Detect which cell encompasses the target text, then output its [X, Y] center coordinate. 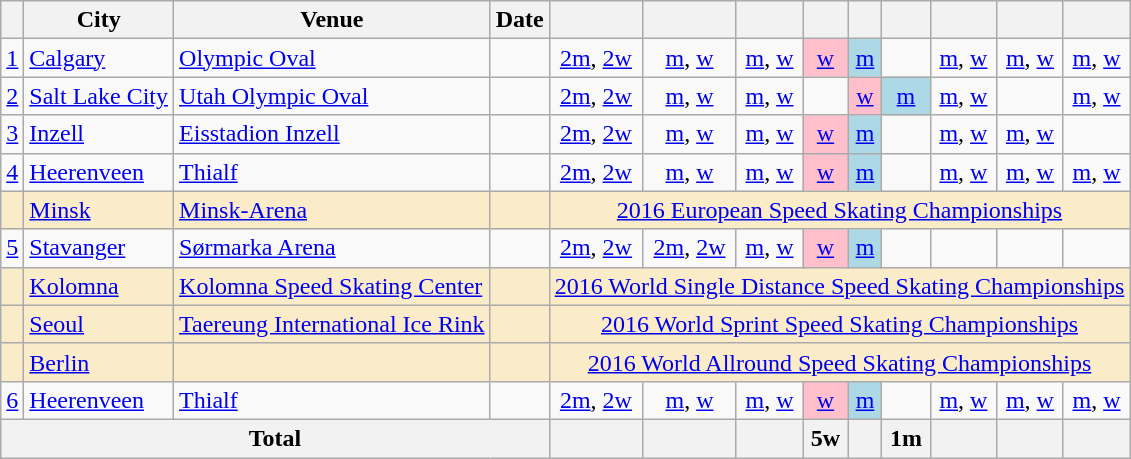
Utah Olympic Oval [332, 96]
Venue [332, 20]
4 [12, 172]
Eisstadion Inzell [332, 134]
Calgary [99, 58]
2 [12, 96]
2016 World Sprint Speed Skating Championships [840, 324]
6 [12, 400]
Minsk [99, 210]
2016 World Single Distance Speed Skating Championships [840, 286]
Berlin [99, 362]
Kolomna Speed Skating Center [332, 286]
Taereung International Ice Rink [332, 324]
Kolomna [99, 286]
5 [12, 248]
Minsk-Arena [332, 210]
2016 European Speed Skating Championships [840, 210]
1 [12, 58]
1m [906, 438]
Salt Lake City [99, 96]
5w [826, 438]
Date [520, 20]
3 [12, 134]
City [99, 20]
Seoul [99, 324]
Stavanger [99, 248]
Olympic Oval [332, 58]
Total [275, 438]
Sørmarka Arena [332, 248]
Inzell [99, 134]
2016 World Allround Speed Skating Championships [840, 362]
